Locate the cell with the specified text and output its (X, Y) center coordinate. 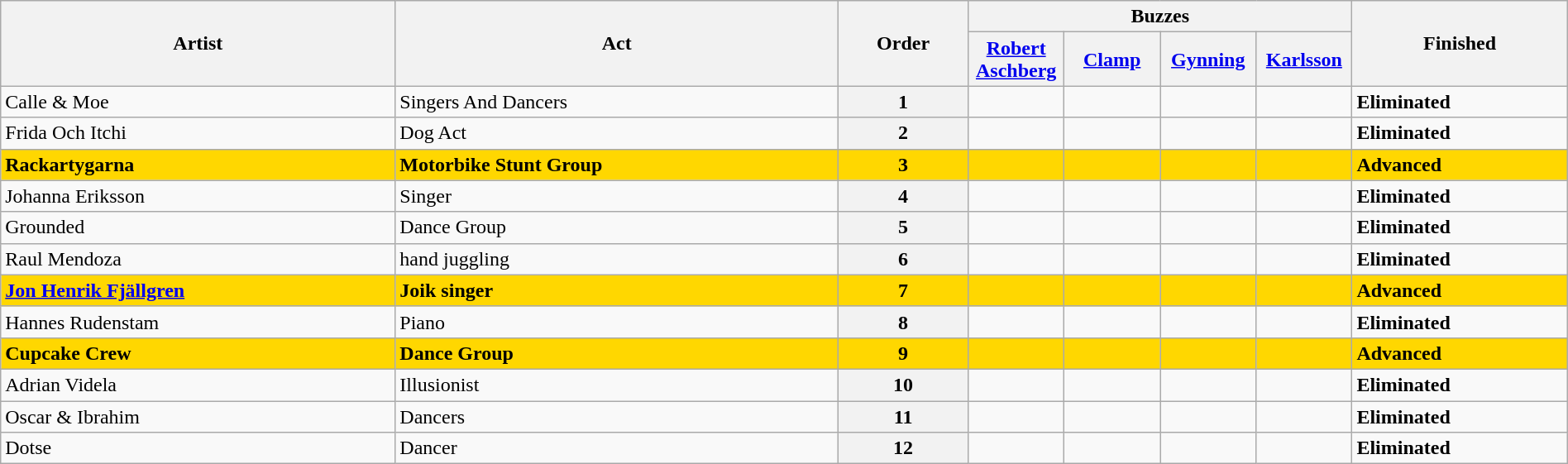
Singers And Dancers (617, 102)
1 (903, 102)
Hannes Rudenstam (198, 322)
Rackartygarna (198, 165)
Joik singer (617, 290)
Clamp (1112, 60)
Dancers (617, 416)
Karlsson (1304, 60)
10 (903, 385)
2 (903, 133)
Johanna Eriksson (198, 196)
Jon Henrik Fjällgren (198, 290)
9 (903, 353)
Raul Mendoza (198, 259)
Dotse (198, 448)
Adrian Videla (198, 385)
Robert Aschberg (1016, 60)
11 (903, 416)
12 (903, 448)
Dog Act (617, 133)
Act (617, 43)
Dancer (617, 448)
Calle & Moe (198, 102)
7 (903, 290)
4 (903, 196)
Motorbike Stunt Group (617, 165)
Grounded (198, 227)
6 (903, 259)
Cupcake Crew (198, 353)
hand juggling (617, 259)
5 (903, 227)
Buzzes (1160, 17)
8 (903, 322)
Singer (617, 196)
Oscar & Ibrahim (198, 416)
Artist (198, 43)
Illusionist (617, 385)
Finished (1460, 43)
Piano (617, 322)
Order (903, 43)
Frida Och Itchi (198, 133)
3 (903, 165)
Gynning (1208, 60)
